Output the (x, y) coordinate of the center of the cell containing the given text.  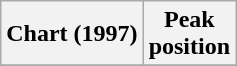
Chart (1997) (72, 34)
Peakposition (189, 34)
